Find where the given text appears and provide that cell's center as (X, Y) coordinate. 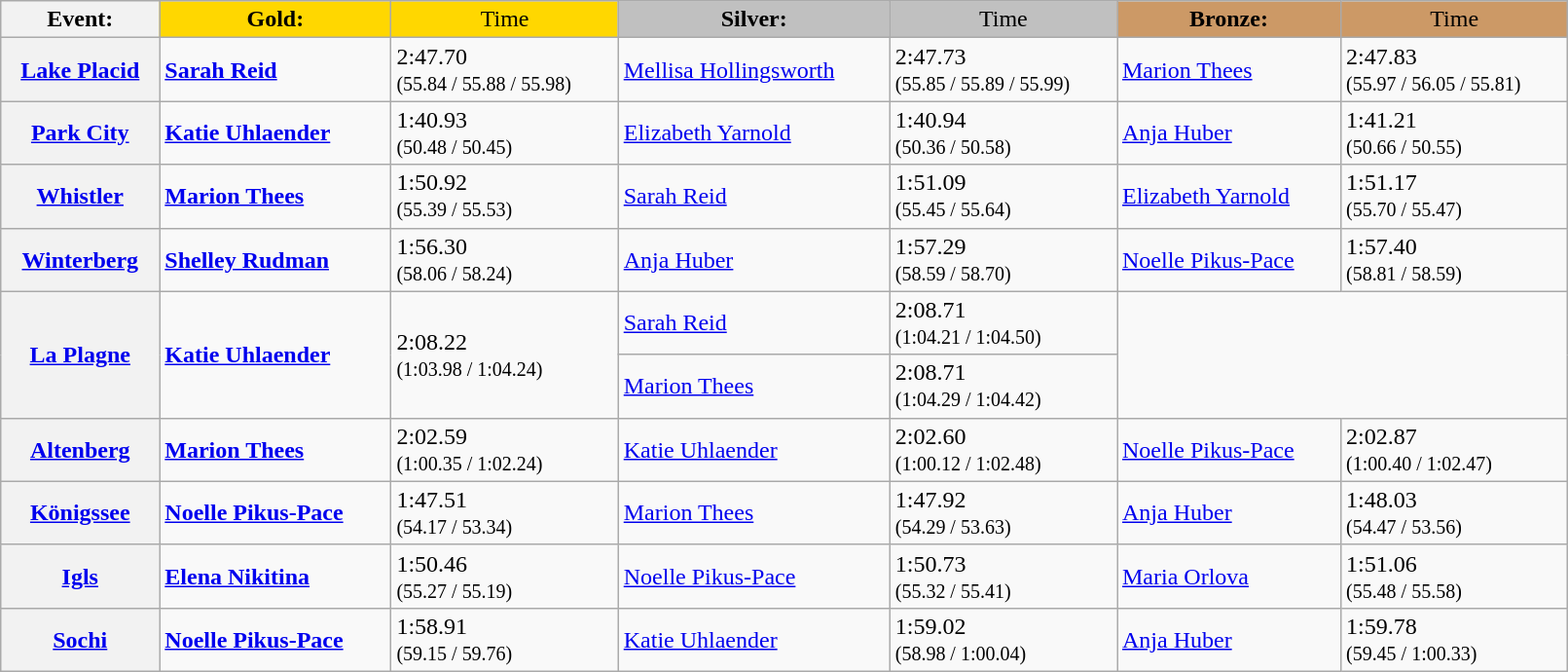
Winterberg (80, 259)
2:47.83(55.97 / 56.05 / 55.81) (1454, 70)
1:58.91(59.15 / 59.76) (504, 639)
Altenberg (80, 450)
1:51.17(55.70 / 55.47) (1454, 197)
1:48.03(54.47 / 53.56) (1454, 512)
Mellisa Hollingsworth (753, 70)
La Plagne (80, 355)
1:57.29(58.59 / 58.70) (1003, 259)
2:02.59(1:00.35 / 1:02.24) (504, 450)
Königssee (80, 512)
1:40.94(50.36 / 50.58) (1003, 132)
1:50.46(55.27 / 55.19) (504, 577)
1:51.09(55.45 / 55.64) (1003, 197)
1:47.92(54.29 / 53.63) (1003, 512)
1:59.02(58.98 / 1:00.04) (1003, 639)
1:59.78(59.45 / 1:00.33) (1454, 639)
1:50.92(55.39 / 55.53) (504, 197)
2:47.73(55.85 / 55.89 / 55.99) (1003, 70)
1:57.40(58.81 / 58.59) (1454, 259)
Lake Placid (80, 70)
Whistler (80, 197)
Gold: (275, 19)
2:02.87(1:00.40 / 1:02.47) (1454, 450)
1:41.21(50.66 / 50.55) (1454, 132)
Park City (80, 132)
2:08.71(1:04.21 / 1:04.50) (1003, 323)
Shelley Rudman (275, 259)
2:47.70(55.84 / 55.88 / 55.98) (504, 70)
Elena Nikitina (275, 577)
2:08.71(1:04.29 / 1:04.42) (1003, 386)
1:56.30(58.06 / 58.24) (504, 259)
Maria Orlova (1229, 577)
2:08.22(1:03.98 / 1:04.24) (504, 355)
Bronze: (1229, 19)
2:02.60(1:00.12 / 1:02.48) (1003, 450)
Silver: (753, 19)
1:47.51(54.17 / 53.34) (504, 512)
1:50.73(55.32 / 55.41) (1003, 577)
Sochi (80, 639)
Event: (80, 19)
Igls (80, 577)
1:40.93(50.48 / 50.45) (504, 132)
1:51.06(55.48 / 55.58) (1454, 577)
